Return [x, y] of the center of cell containing provided text 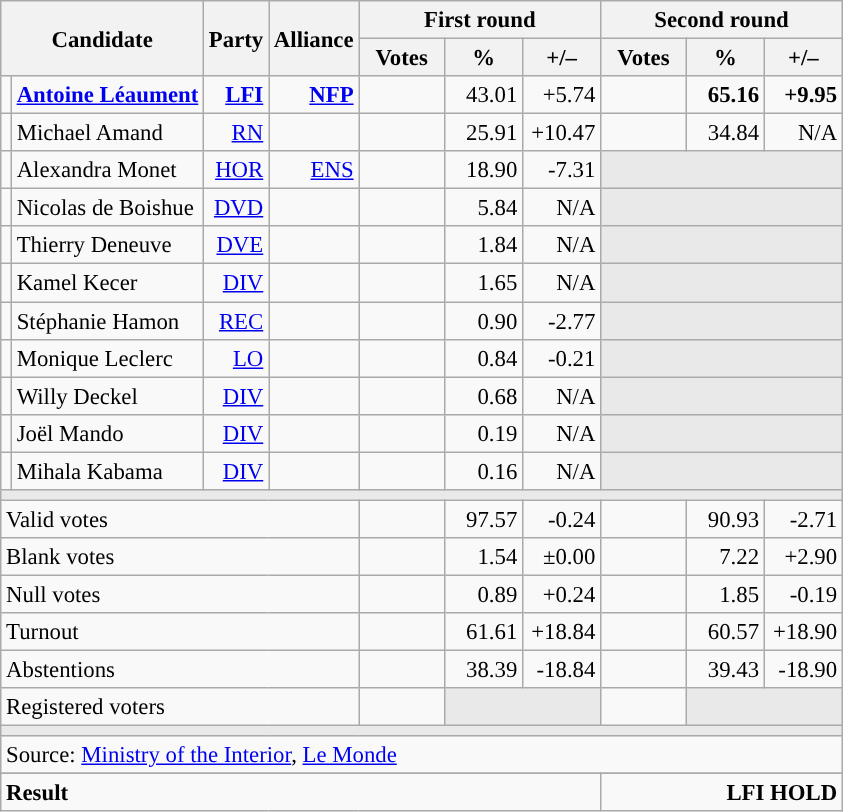
60.57 [725, 632]
-0.24 [562, 519]
LO [236, 358]
Michael Amand [107, 133]
Mihala Kabama [107, 471]
Willy Deckel [107, 396]
0.19 [483, 433]
Abstentions [180, 670]
-18.84 [562, 670]
+5.74 [562, 95]
34.84 [725, 133]
Monique Leclerc [107, 358]
REC [236, 321]
1.65 [483, 283]
7.22 [725, 557]
DVD [236, 208]
-18.90 [803, 670]
+9.95 [803, 95]
Stéphanie Hamon [107, 321]
Valid votes [180, 519]
1.84 [483, 245]
Nicolas de Boishue [107, 208]
Turnout [180, 632]
Second round [722, 20]
NFP [314, 95]
0.16 [483, 471]
61.61 [483, 632]
1.85 [725, 594]
0.89 [483, 594]
25.91 [483, 133]
Blank votes [180, 557]
LFI [236, 95]
43.01 [483, 95]
+2.90 [803, 557]
First round [480, 20]
Source: Ministry of the Interior, Le Monde [422, 755]
-7.31 [562, 170]
Null votes [180, 594]
Joël Mando [107, 433]
HOR [236, 170]
-2.77 [562, 321]
0.84 [483, 358]
LFI HOLD [722, 793]
Alliance [314, 38]
Kamel Kecer [107, 283]
0.68 [483, 396]
±0.00 [562, 557]
Thierry Deneuve [107, 245]
39.43 [725, 670]
ENS [314, 170]
5.84 [483, 208]
38.39 [483, 670]
DVE [236, 245]
-0.19 [803, 594]
+10.47 [562, 133]
Alexandra Monet [107, 170]
+18.84 [562, 632]
Result [301, 793]
RN [236, 133]
97.57 [483, 519]
-0.21 [562, 358]
18.90 [483, 170]
Registered voters [180, 707]
Antoine Léaument [107, 95]
Party [236, 38]
1.54 [483, 557]
90.93 [725, 519]
-2.71 [803, 519]
0.90 [483, 321]
+18.90 [803, 632]
Candidate [102, 38]
65.16 [725, 95]
+0.24 [562, 594]
